Scan for the cell matching the given text and deliver its (X, Y) coordinate at center. 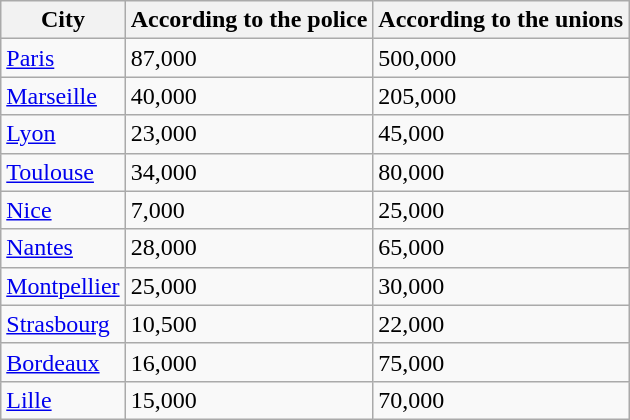
40,000 (249, 96)
75,000 (501, 362)
Marseille (63, 96)
Strasbourg (63, 324)
Montpellier (63, 286)
70,000 (501, 400)
Toulouse (63, 172)
23,000 (249, 134)
15,000 (249, 400)
34,000 (249, 172)
Nantes (63, 248)
80,000 (501, 172)
205,000 (501, 96)
28,000 (249, 248)
10,500 (249, 324)
500,000 (501, 58)
According to the unions (501, 20)
Lille (63, 400)
22,000 (501, 324)
65,000 (501, 248)
According to the police (249, 20)
16,000 (249, 362)
Nice (63, 210)
City (63, 20)
Lyon (63, 134)
45,000 (501, 134)
Paris (63, 58)
Bordeaux (63, 362)
87,000 (249, 58)
7,000 (249, 210)
30,000 (501, 286)
